Scan for the cell matching the given text and deliver its (x, y) coordinate at center. 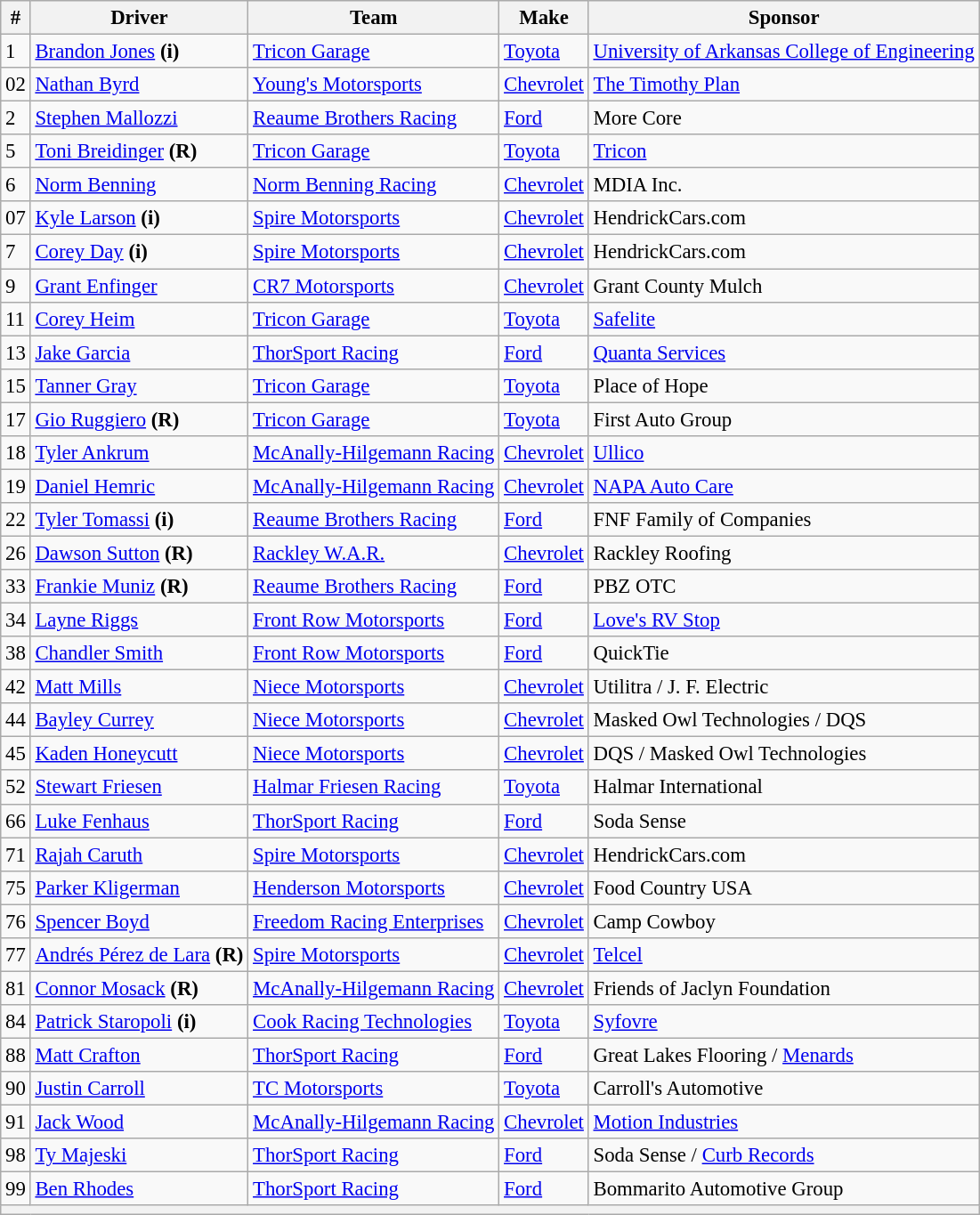
52 (16, 788)
The Timothy Plan (783, 85)
Great Lakes Flooring / Menards (783, 1055)
Young's Motorsports (374, 85)
TC Motorsports (374, 1089)
Carroll's Automotive (783, 1089)
Henderson Motorsports (374, 887)
Motion Industries (783, 1122)
Sponsor (783, 18)
9 (16, 286)
Syfovre (783, 1022)
PBZ OTC (783, 587)
99 (16, 1189)
84 (16, 1022)
Rackley Roofing (783, 553)
71 (16, 855)
11 (16, 319)
Halmar Friesen Racing (374, 788)
Rajah Caruth (139, 855)
Utilitra / J. F. Electric (783, 687)
Halmar International (783, 788)
Bayley Currey (139, 720)
Justin Carroll (139, 1089)
Telcel (783, 955)
5 (16, 151)
Matt Crafton (139, 1055)
44 (16, 720)
Rackley W.A.R. (374, 553)
Corey Day (i) (139, 252)
Norm Benning Racing (374, 185)
Love's RV Stop (783, 620)
University of Arkansas College of Engineering (783, 52)
90 (16, 1089)
Ben Rhodes (139, 1189)
Patrick Staropoli (i) (139, 1022)
Brandon Jones (i) (139, 52)
Matt Mills (139, 687)
42 (16, 687)
66 (16, 821)
Layne Riggs (139, 620)
13 (16, 352)
22 (16, 520)
Tricon (783, 151)
FNF Family of Companies (783, 520)
88 (16, 1055)
Andrés Pérez de Lara (R) (139, 955)
Tanner Gray (139, 385)
First Auto Group (783, 419)
77 (16, 955)
Chandler Smith (139, 653)
76 (16, 921)
Daniel Hemric (139, 486)
Freedom Racing Enterprises (374, 921)
Tyler Ankrum (139, 453)
19 (16, 486)
Frankie Muniz (R) (139, 587)
1 (16, 52)
DQS / Masked Owl Technologies (783, 754)
26 (16, 553)
Safelite (783, 319)
Jack Wood (139, 1122)
Jake Garcia (139, 352)
NAPA Auto Care (783, 486)
Place of Hope (783, 385)
Soda Sense (783, 821)
91 (16, 1122)
Kaden Honeycutt (139, 754)
Driver (139, 18)
Connor Mosack (R) (139, 988)
CR7 Motorsports (374, 286)
15 (16, 385)
81 (16, 988)
33 (16, 587)
Stewart Friesen (139, 788)
Gio Ruggiero (R) (139, 419)
Make (544, 18)
Grant County Mulch (783, 286)
34 (16, 620)
Luke Fenhaus (139, 821)
Nathan Byrd (139, 85)
Corey Heim (139, 319)
MDIA Inc. (783, 185)
6 (16, 185)
More Core (783, 118)
07 (16, 218)
Norm Benning (139, 185)
Dawson Sutton (R) (139, 553)
Ty Majeski (139, 1155)
Grant Enfinger (139, 286)
Soda Sense / Curb Records (783, 1155)
QuickTie (783, 653)
Food Country USA (783, 887)
Toni Breidinger (R) (139, 151)
# (16, 18)
Cook Racing Technologies (374, 1022)
7 (16, 252)
Quanta Services (783, 352)
Stephen Mallozzi (139, 118)
Friends of Jaclyn Foundation (783, 988)
98 (16, 1155)
Ullico (783, 453)
02 (16, 85)
45 (16, 754)
Parker Kligerman (139, 887)
Kyle Larson (i) (139, 218)
Spencer Boyd (139, 921)
Bommarito Automotive Group (783, 1189)
Team (374, 18)
Masked Owl Technologies / DQS (783, 720)
38 (16, 653)
Camp Cowboy (783, 921)
17 (16, 419)
2 (16, 118)
75 (16, 887)
Tyler Tomassi (i) (139, 520)
18 (16, 453)
